Extract the [x, y] coordinate from the center of the cell holding the provided text.  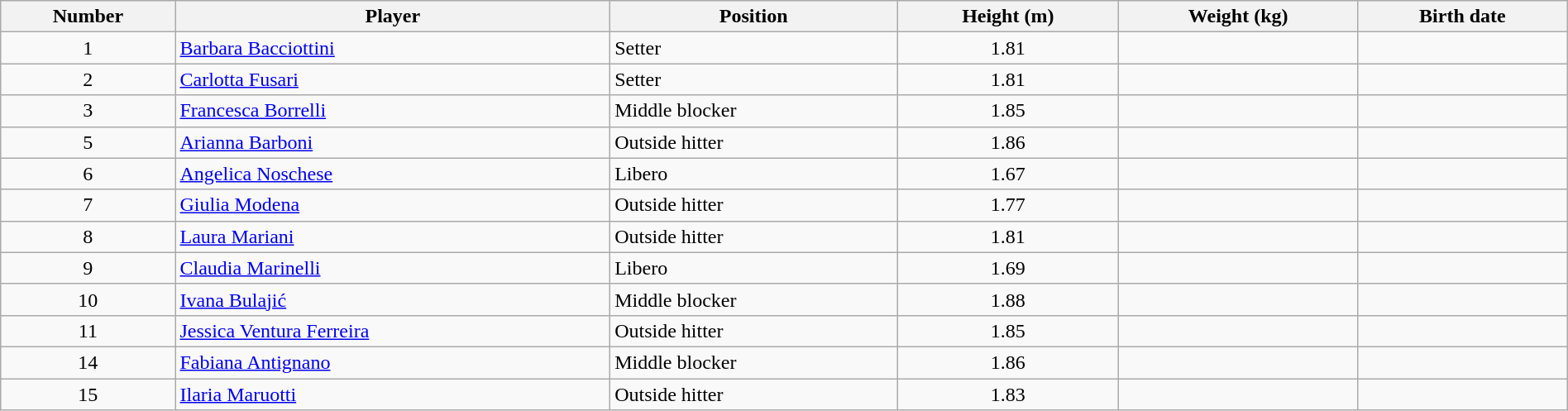
7 [88, 205]
2 [88, 79]
14 [88, 362]
Birth date [1463, 17]
3 [88, 111]
1.83 [1008, 394]
Number [88, 17]
Giulia Modena [393, 205]
Laura Mariani [393, 237]
15 [88, 394]
9 [88, 268]
8 [88, 237]
1.69 [1008, 268]
Francesca Borrelli [393, 111]
1.77 [1008, 205]
Player [393, 17]
1.88 [1008, 299]
Height (m) [1008, 17]
11 [88, 331]
1 [88, 48]
5 [88, 142]
Claudia Marinelli [393, 268]
Jessica Ventura Ferreira [393, 331]
Arianna Barboni [393, 142]
6 [88, 174]
Ivana Bulajić [393, 299]
Position [754, 17]
Carlotta Fusari [393, 79]
Angelica Noschese [393, 174]
Barbara Bacciottini [393, 48]
Fabiana Antignano [393, 362]
Ilaria Maruotti [393, 394]
10 [88, 299]
Weight (kg) [1239, 17]
1.67 [1008, 174]
